Return (x, y) of the center of cell containing provided text 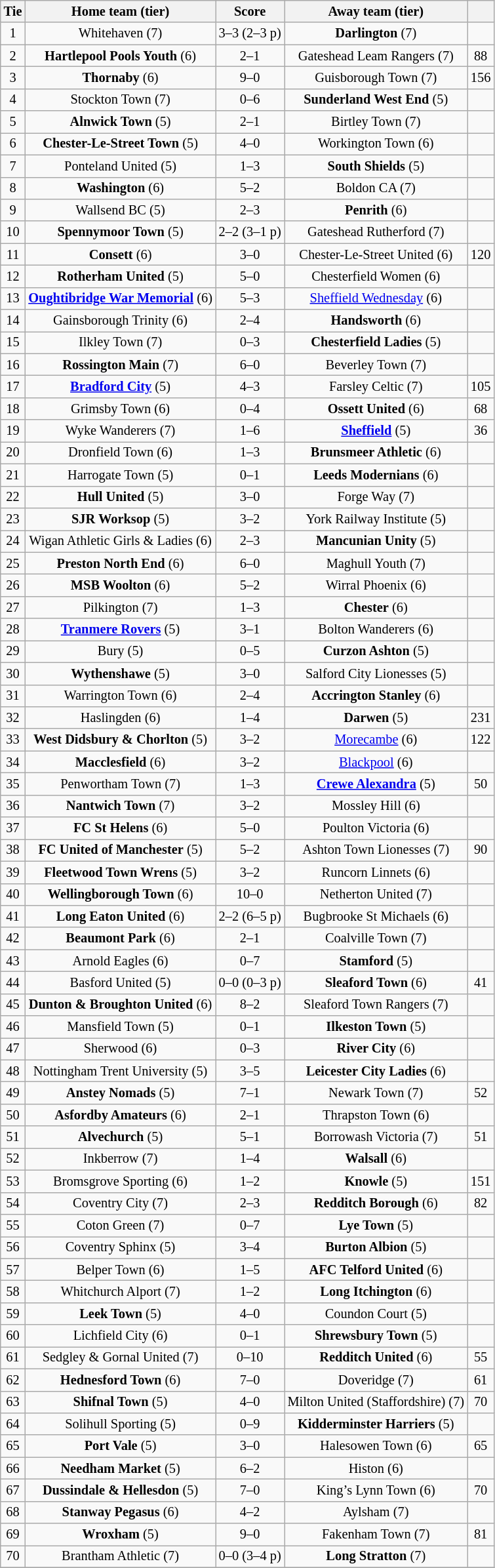
Chester-Le-Street Town (5) (120, 144)
156 (481, 77)
39 (13, 872)
63 (13, 1402)
Dunton & Broughton United (6) (120, 1005)
Beaumont Park (6) (120, 938)
Wellingborough Town (6) (120, 895)
10 (13, 232)
62 (13, 1380)
Mancunian Unity (5) (376, 541)
Ilkley Town (7) (120, 342)
Tie (13, 11)
53 (13, 1181)
Sleaford Town (6) (376, 982)
Whitchurch Alport (7) (120, 1291)
Penwortham Town (7) (120, 784)
MSB Woolton (6) (120, 585)
59 (13, 1314)
10–0 (250, 895)
Poulton Victoria (6) (376, 828)
Darwen (5) (376, 717)
Chester (6) (376, 607)
Halesowen Town (6) (376, 1446)
Long Itchington (6) (376, 1291)
Maghull Youth (7) (376, 563)
14 (13, 321)
32 (13, 717)
Handsworth (6) (376, 321)
8 (13, 188)
66 (13, 1468)
Milton United (Staffordshire) (7) (376, 1402)
69 (13, 1535)
Grimsby Town (6) (120, 409)
Thrapston Town (6) (376, 1115)
Nantwich Town (7) (120, 806)
25 (13, 563)
0–6 (250, 100)
King’s Lynn Town (6) (376, 1490)
West Didsbury & Chorlton (5) (120, 740)
35 (13, 784)
Asfordby Amateurs (6) (120, 1115)
Brunsmeer Athletic (6) (376, 452)
26 (13, 585)
0–4 (250, 409)
Redditch United (6) (376, 1357)
4–3 (250, 386)
Needham Market (5) (120, 1468)
Workington Town (6) (376, 144)
Warrington Town (6) (120, 696)
Birtley Town (7) (376, 122)
Leek Town (5) (120, 1314)
120 (481, 254)
Haslingden (6) (120, 717)
60 (13, 1336)
4 (13, 100)
54 (13, 1203)
Rotherham United (5) (120, 276)
FC St Helens (6) (120, 828)
Sheffield Wednesday (6) (376, 298)
Chesterfield Ladies (5) (376, 342)
Leicester City Ladies (6) (376, 1071)
Anstey Nomads (5) (120, 1093)
Rossington Main (7) (120, 365)
6–2 (250, 1468)
Coalville Town (7) (376, 938)
Gateshead Leam Rangers (7) (376, 56)
81 (481, 1535)
Penrith (6) (376, 210)
90 (481, 850)
28 (13, 630)
151 (481, 1181)
Boldon CA (7) (376, 188)
Dronfield Town (6) (120, 452)
13 (13, 298)
0–5 (250, 651)
Ponteland United (5) (120, 166)
Wigan Athletic Girls & Ladies (6) (120, 541)
Nottingham Trent University (5) (120, 1071)
Coton Green (7) (120, 1225)
3–1 (250, 630)
Kidderminster Harriers (5) (376, 1424)
Newark Town (7) (376, 1093)
34 (13, 762)
Sedgley & Gornal United (7) (120, 1357)
6 (13, 144)
43 (13, 961)
Ilkeston Town (5) (376, 1027)
Bolton Wanderers (6) (376, 630)
56 (13, 1247)
18 (13, 409)
0–0 (0–3 p) (250, 982)
SJR Worksop (5) (120, 519)
5–1 (250, 1137)
Sherwood (6) (120, 1049)
3–3 (2–3 p) (250, 33)
Mansfield Town (5) (120, 1027)
Leeds Modernians (6) (376, 475)
17 (13, 386)
Harrogate Town (5) (120, 475)
Wythenshawe (5) (120, 673)
Thornaby (6) (120, 77)
37 (13, 828)
Washington (6) (120, 188)
19 (13, 431)
Spennymoor Town (5) (120, 232)
Histon (6) (376, 1468)
58 (13, 1291)
Lye Town (5) (376, 1225)
Basford United (5) (120, 982)
Darlington (7) (376, 33)
Gateshead Rutherford (7) (376, 232)
12 (13, 276)
Chesterfield Women (6) (376, 276)
Morecambe (6) (376, 740)
44 (13, 982)
47 (13, 1049)
Tranmere Rovers (5) (120, 630)
0–9 (250, 1424)
Blackpool (6) (376, 762)
27 (13, 607)
Salford City Lionesses (5) (376, 673)
22 (13, 497)
Pilkington (7) (120, 607)
Coventry Sphinx (5) (120, 1247)
Belper Town (6) (120, 1270)
Alnwick Town (5) (120, 122)
Farsley Celtic (7) (376, 386)
Dussindale & Hellesdon (5) (120, 1490)
88 (481, 56)
Port Vale (5) (120, 1446)
2 (13, 56)
Long Stratton (7) (376, 1556)
29 (13, 651)
Score (250, 11)
Stockton Town (7) (120, 100)
33 (13, 740)
Oughtibridge War Memorial (6) (120, 298)
3 (13, 77)
38 (13, 850)
Bradford City (5) (120, 386)
Aylsham (7) (376, 1512)
Bromsgrove Sporting (6) (120, 1181)
0–10 (250, 1357)
Solihull Sporting (5) (120, 1424)
Wroxham (5) (120, 1535)
River City (6) (376, 1049)
Away team (tier) (376, 11)
5–3 (250, 298)
Preston North End (6) (120, 563)
Hartlepool Pools Youth (6) (120, 56)
7 (13, 166)
231 (481, 717)
49 (13, 1093)
21 (13, 475)
7–1 (250, 1093)
9 (13, 210)
30 (13, 673)
8–2 (250, 1005)
Runcorn Linnets (6) (376, 872)
82 (481, 1203)
Chester-Le-Street United (6) (376, 254)
64 (13, 1424)
45 (13, 1005)
Burton Albion (5) (376, 1247)
Guisborough Town (7) (376, 77)
122 (481, 740)
Hednesford Town (6) (120, 1380)
Beverley Town (7) (376, 365)
Ossett United (6) (376, 409)
31 (13, 696)
Doveridge (7) (376, 1380)
Inkberrow (7) (120, 1159)
3–4 (250, 1247)
Gainsborough Trinity (6) (120, 321)
46 (13, 1027)
Brantham Athletic (7) (120, 1556)
Long Eaton United (6) (120, 916)
Stamford (5) (376, 961)
Wirral Phoenix (6) (376, 585)
York Railway Institute (5) (376, 519)
Stanway Pegasus (6) (120, 1512)
Whitehaven (7) (120, 33)
Crewe Alexandra (5) (376, 784)
Fakenham Town (7) (376, 1535)
Bugbrooke St Michaels (6) (376, 916)
Coundon Court (5) (376, 1314)
Shrewsbury Town (5) (376, 1336)
Coventry City (7) (120, 1203)
0–0 (3–4 p) (250, 1556)
Accrington Stanley (6) (376, 696)
11 (13, 254)
Curzon Ashton (5) (376, 651)
Sheffield (5) (376, 431)
42 (13, 938)
24 (13, 541)
South Shields (5) (376, 166)
23 (13, 519)
Fleetwood Town Wrens (5) (120, 872)
5 (13, 122)
Knowle (5) (376, 1181)
Wyke Wanderers (7) (120, 431)
Hull United (5) (120, 497)
15 (13, 342)
16 (13, 365)
40 (13, 895)
Shifnal Town (5) (120, 1402)
1–6 (250, 431)
Forge Way (7) (376, 497)
Wallsend BC (5) (120, 210)
105 (481, 386)
1 (13, 33)
Ashton Town Lionesses (7) (376, 850)
Mossley Hill (6) (376, 806)
4–2 (250, 1512)
20 (13, 452)
2–2 (6–5 p) (250, 916)
3–5 (250, 1071)
Home team (tier) (120, 11)
67 (13, 1490)
Borrowash Victoria (7) (376, 1137)
Arnold Eagles (6) (120, 961)
AFC Telford United (6) (376, 1270)
Walsall (6) (376, 1159)
FC United of Manchester (5) (120, 850)
Redditch Borough (6) (376, 1203)
Netherton United (7) (376, 895)
57 (13, 1270)
Sleaford Town Rangers (7) (376, 1005)
Lichfield City (6) (120, 1336)
Sunderland West End (5) (376, 100)
1–5 (250, 1270)
Consett (6) (120, 254)
Alvechurch (5) (120, 1137)
Bury (5) (120, 651)
2–2 (3–1 p) (250, 232)
48 (13, 1071)
Macclesfield (6) (120, 762)
